For the text-containing cell, return its midpoint in [x, y] coordinate format. 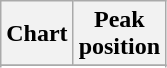
Chart [37, 34]
Peakposition [119, 34]
